From the cell containing the given text, extract its center point as (X, Y) coordinate. 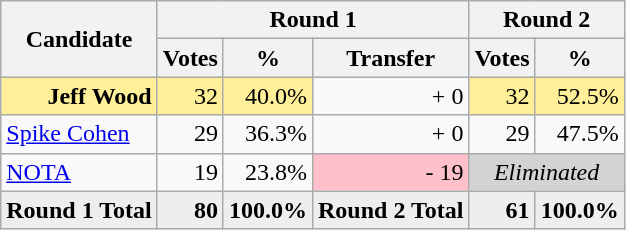
Round 1 Total (79, 210)
Eliminated (546, 172)
19 (190, 172)
Candidate (79, 39)
40.0% (268, 96)
47.5% (580, 134)
Round 1 (313, 20)
36.3% (268, 134)
Round 2 (546, 20)
52.5% (580, 96)
61 (502, 210)
Transfer (390, 58)
Jeff Wood (79, 96)
Spike Cohen (79, 134)
- 19 (390, 172)
23.8% (268, 172)
NOTA (79, 172)
80 (190, 210)
Round 2 Total (390, 210)
